From the cell containing the given text, extract its center point as [x, y] coordinate. 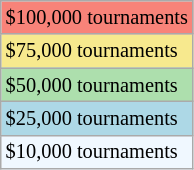
$10,000 tournaments [97, 152]
$25,000 tournaments [97, 118]
$50,000 tournaments [97, 85]
$100,000 tournaments [97, 17]
$75,000 tournaments [97, 51]
